Return [X, Y] of the center of cell containing provided text 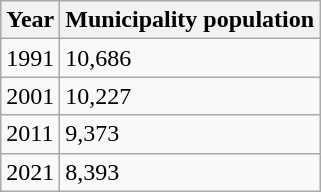
10,227 [190, 96]
2011 [30, 134]
2001 [30, 96]
2021 [30, 172]
8,393 [190, 172]
9,373 [190, 134]
Year [30, 20]
1991 [30, 58]
10,686 [190, 58]
Municipality population [190, 20]
